Output the [x, y] coordinate of the center of the cell containing the given text.  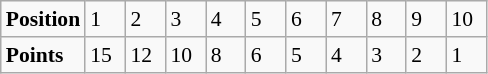
15 [105, 55]
Points [43, 55]
Position [43, 19]
12 [145, 55]
7 [346, 19]
9 [426, 19]
